Search for the cell housing the specified text and yield its [X, Y] center coordinate. 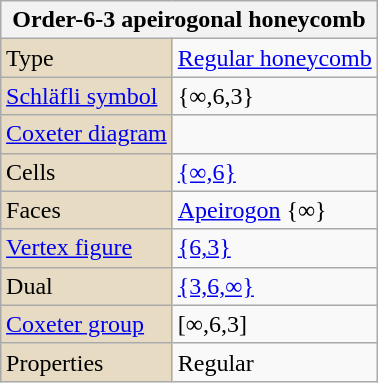
Schläfli symbol [87, 96]
Properties [87, 362]
{∞,6} [274, 172]
Regular [274, 362]
Cells [87, 172]
Faces [87, 210]
{3,6,∞} [274, 286]
[∞,6,3] [274, 324]
Regular honeycomb [274, 58]
Apeirogon {∞} [274, 210]
{∞,6,3} [274, 96]
Coxeter diagram [87, 134]
Type [87, 58]
Order-6-3 apeirogonal honeycomb [190, 20]
Vertex figure [87, 248]
Coxeter group [87, 324]
Dual [87, 286]
{6,3} [274, 248]
